Provide the [x, y] coordinate of the cell's center where the given text is located.  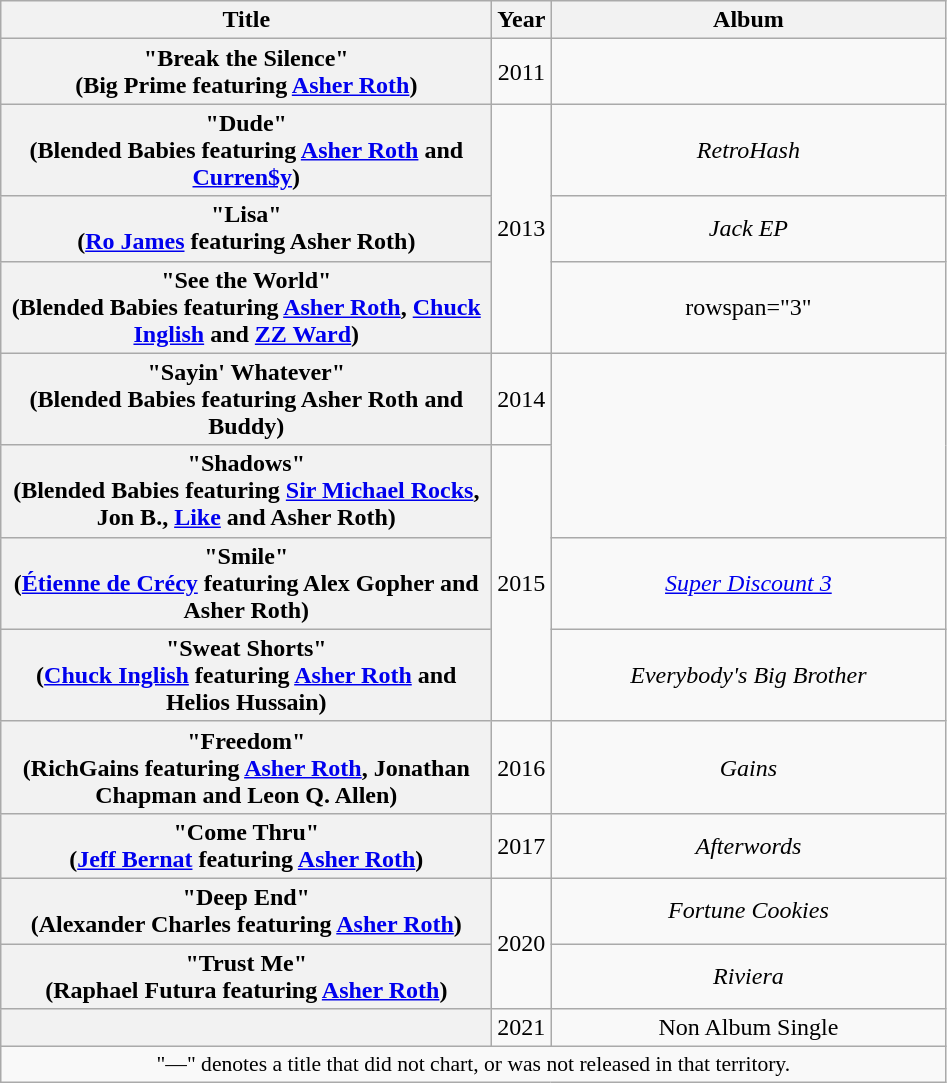
2021 [522, 1028]
2011 [522, 72]
"Break the Silence"(Big Prime featuring Asher Roth) [246, 72]
Album [748, 20]
rowspan="3" [748, 307]
Year [522, 20]
Super Discount 3 [748, 583]
Riviera [748, 976]
2017 [522, 846]
Title [246, 20]
2014 [522, 399]
"Sweat Shorts"(Chuck Inglish featuring Asher Roth and Helios Hussain) [246, 675]
2015 [522, 583]
Gains [748, 767]
"Freedom"(RichGains featuring Asher Roth, Jonathan Chapman and Leon Q. Allen) [246, 767]
"Lisa"(Ro James featuring Asher Roth) [246, 228]
"Trust Me"(Raphael Futura featuring Asher Roth) [246, 976]
"—" denotes a title that did not chart, or was not released in that territory. [474, 1065]
"Come Thru"(Jeff Bernat featuring Asher Roth) [246, 846]
2020 [522, 943]
"Sayin' Whatever"(Blended Babies featuring Asher Roth and Buddy) [246, 399]
Fortune Cookies [748, 910]
RetroHash [748, 150]
"Shadows"(Blended Babies featuring Sir Michael Rocks, Jon B., Like and Asher Roth) [246, 491]
"See the World"(Blended Babies featuring Asher Roth, Chuck Inglish and ZZ Ward) [246, 307]
2013 [522, 228]
"Deep End"(Alexander Charles featuring Asher Roth) [246, 910]
Everybody's Big Brother [748, 675]
"Dude"(Blended Babies featuring Asher Roth and Curren$y) [246, 150]
Non Album Single [748, 1028]
Jack EP [748, 228]
"Smile"(Étienne de Crécy featuring Alex Gopher and Asher Roth) [246, 583]
Afterwords [748, 846]
2016 [522, 767]
